Scan for the cell matching the given text and deliver its (x, y) coordinate at center. 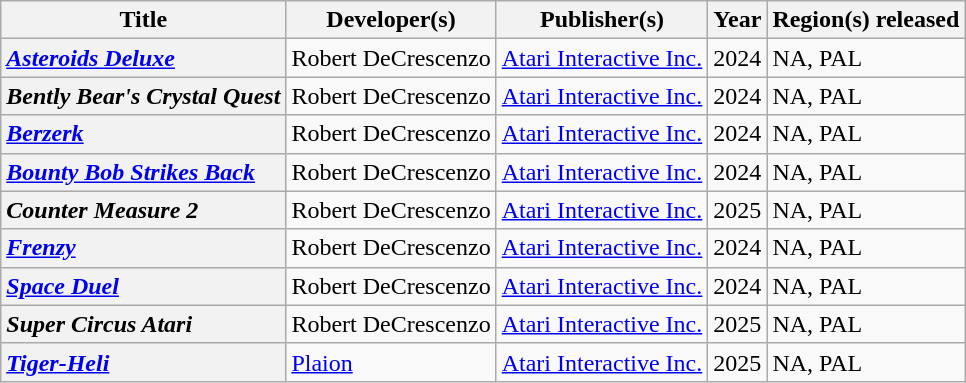
Plaion (391, 362)
Space Duel (144, 286)
Super Circus Atari (144, 324)
Counter Measure 2 (144, 210)
Developer(s) (391, 20)
Frenzy (144, 248)
Region(s) released (866, 20)
Year (738, 20)
Bently Bear's Crystal Quest (144, 96)
Bounty Bob Strikes Back (144, 172)
Title (144, 20)
Asteroids Deluxe (144, 58)
Publisher(s) (602, 20)
Tiger-Heli (144, 362)
Berzerk (144, 134)
